Provide the (X, Y) coordinate of the cell's center where the given text is located.  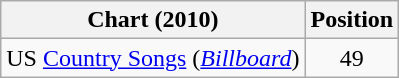
49 (352, 58)
US Country Songs (Billboard) (153, 58)
Chart (2010) (153, 20)
Position (352, 20)
